Return [X, Y] of the center of cell containing provided text 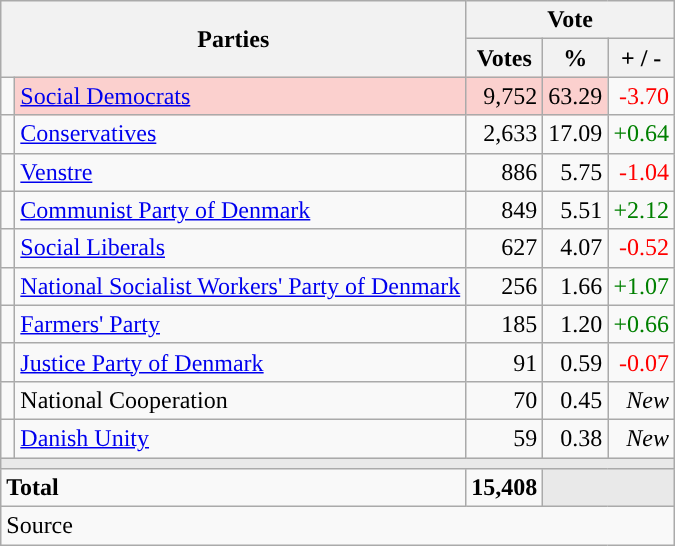
Farmers' Party [240, 324]
Communist Party of Denmark [240, 210]
886 [504, 172]
0.38 [576, 438]
0.59 [576, 362]
Source [338, 526]
Social Democrats [240, 96]
1.20 [576, 324]
5.51 [576, 210]
9,752 [504, 96]
Venstre [240, 172]
4.07 [576, 248]
849 [504, 210]
% [576, 58]
627 [504, 248]
National Cooperation [240, 400]
+2.12 [642, 210]
Social Liberals [240, 248]
70 [504, 400]
-0.52 [642, 248]
59 [504, 438]
0.45 [576, 400]
Vote [570, 20]
-3.70 [642, 96]
91 [504, 362]
+1.07 [642, 286]
256 [504, 286]
National Socialist Workers' Party of Denmark [240, 286]
15,408 [504, 488]
1.66 [576, 286]
-1.04 [642, 172]
Total [234, 488]
185 [504, 324]
+0.66 [642, 324]
Danish Unity [240, 438]
Conservatives [240, 134]
63.29 [576, 96]
5.75 [576, 172]
Justice Party of Denmark [240, 362]
17.09 [576, 134]
+ / - [642, 58]
-0.07 [642, 362]
Votes [504, 58]
+0.64 [642, 134]
Parties [234, 39]
2,633 [504, 134]
